Search for the cell housing the specified text and yield its (x, y) center coordinate. 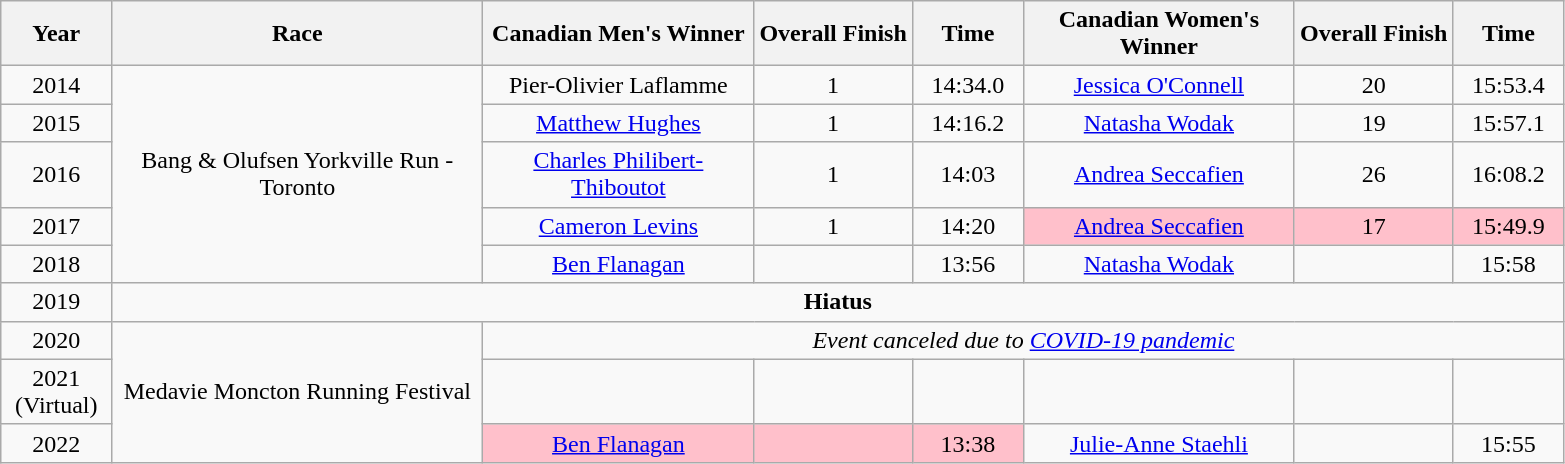
Charles Philibert-Thiboutot (618, 174)
2021 (Virtual) (56, 392)
Pier-Olivier Laflamme (618, 85)
13:56 (968, 264)
2018 (56, 264)
Event canceled due to COVID-19 pandemic (1024, 340)
2014 (56, 85)
14:16.2 (968, 123)
Bang & Olufsen Yorkville Run - Toronto (298, 174)
15:55 (1508, 443)
Medavie Moncton Running Festival (298, 392)
14:20 (968, 226)
20 (1373, 85)
15:58 (1508, 264)
13:38 (968, 443)
15:49.9 (1508, 226)
Canadian Men's Winner (618, 34)
15:53.4 (1508, 85)
14:03 (968, 174)
2016 (56, 174)
Canadian Women's Winner (1158, 34)
2017 (56, 226)
Year (56, 34)
2022 (56, 443)
Julie-Anne Staehli (1158, 443)
Race (298, 34)
2015 (56, 123)
19 (1373, 123)
Hiatus (838, 302)
14:34.0 (968, 85)
26 (1373, 174)
15:57.1 (1508, 123)
2020 (56, 340)
16:08.2 (1508, 174)
Matthew Hughes (618, 123)
Cameron Levins (618, 226)
17 (1373, 226)
Jessica O'Connell (1158, 85)
2019 (56, 302)
